Output the (x, y) coordinate of the center of the cell containing the given text.  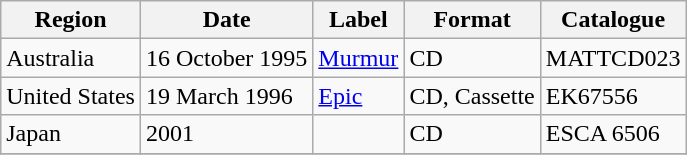
Catalogue (613, 20)
Japan (71, 134)
MATTCD023 (613, 58)
Murmur (358, 58)
ESCA 6506 (613, 134)
Region (71, 20)
Format (472, 20)
CD, Cassette (472, 96)
Date (226, 20)
2001 (226, 134)
16 October 1995 (226, 58)
19 March 1996 (226, 96)
Label (358, 20)
Australia (71, 58)
Epic (358, 96)
United States (71, 96)
EK67556 (613, 96)
